Pinpoint the cell where the given text exists, returning its [X, Y] midpoint coordinate. 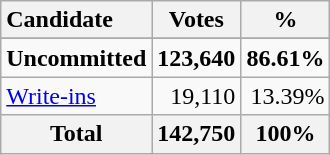
86.61% [286, 58]
13.39% [286, 96]
142,750 [196, 134]
Candidate [76, 20]
100% [286, 134]
Total [76, 134]
Votes [196, 20]
19,110 [196, 96]
Uncommitted [76, 58]
Write-ins [76, 96]
123,640 [196, 58]
% [286, 20]
